Find where the given text appears and provide that cell's center as [x, y] coordinate. 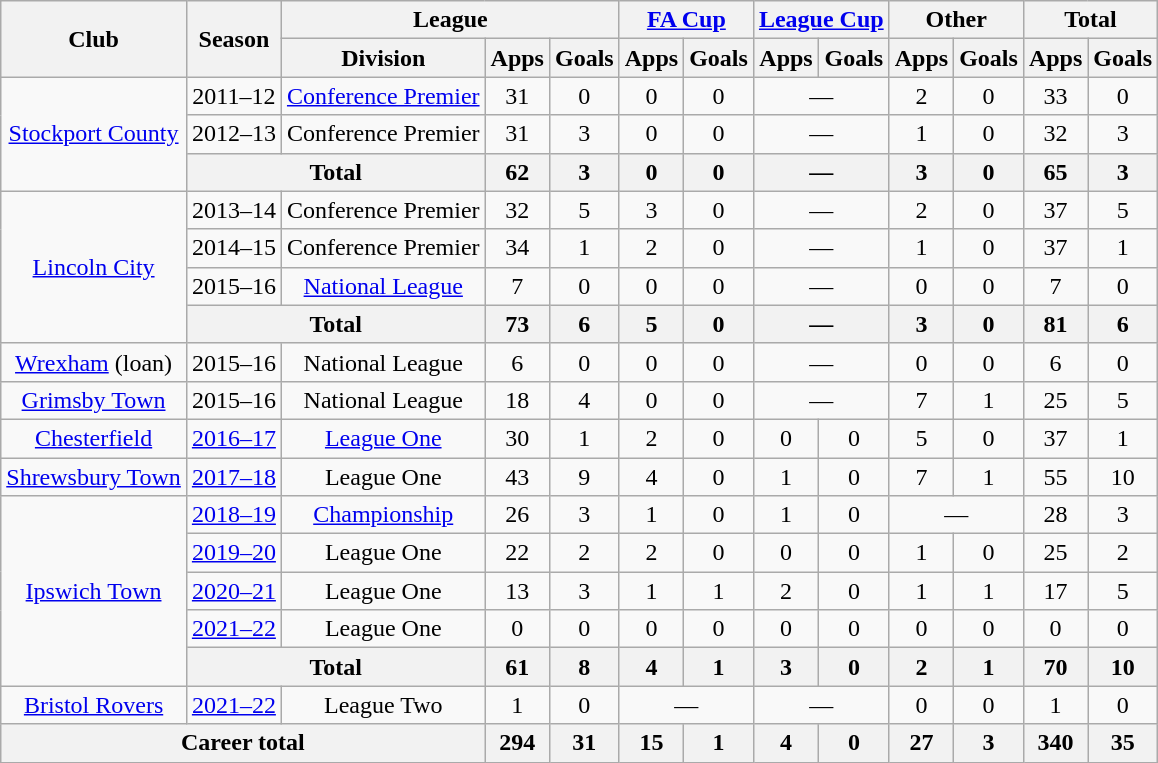
13 [517, 591]
34 [517, 248]
73 [517, 324]
35 [1123, 743]
294 [517, 743]
18 [517, 400]
2016–17 [234, 438]
Lincoln City [94, 267]
340 [1055, 743]
League Cup [821, 20]
Stockport County [94, 134]
65 [1055, 172]
League [450, 20]
62 [517, 172]
Ipswich Town [94, 591]
League Two [383, 705]
2012–13 [234, 134]
55 [1055, 477]
Grimsby Town [94, 400]
Season [234, 39]
28 [1055, 515]
2013–14 [234, 210]
30 [517, 438]
43 [517, 477]
9 [584, 477]
Championship [383, 515]
FA Cup [686, 20]
26 [517, 515]
22 [517, 553]
70 [1055, 667]
33 [1055, 96]
17 [1055, 591]
2019–20 [234, 553]
Career total [243, 743]
2014–15 [234, 248]
2018–19 [234, 515]
2017–18 [234, 477]
2020–21 [234, 591]
Chesterfield [94, 438]
Club [94, 39]
Shrewsbury Town [94, 477]
Other [956, 20]
2011–12 [234, 96]
27 [921, 743]
Wrexham (loan) [94, 362]
Bristol Rovers [94, 705]
81 [1055, 324]
15 [651, 743]
8 [584, 667]
61 [517, 667]
Division [383, 58]
